Output the (x, y) coordinate of the center of the cell containing the given text.  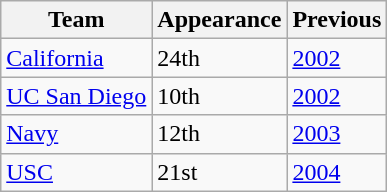
2003 (337, 134)
12th (220, 134)
Navy (76, 134)
California (76, 58)
Appearance (220, 20)
10th (220, 96)
21st (220, 172)
2004 (337, 172)
24th (220, 58)
Previous (337, 20)
USC (76, 172)
UC San Diego (76, 96)
Team (76, 20)
